Search for the cell housing the specified text and yield its [X, Y] center coordinate. 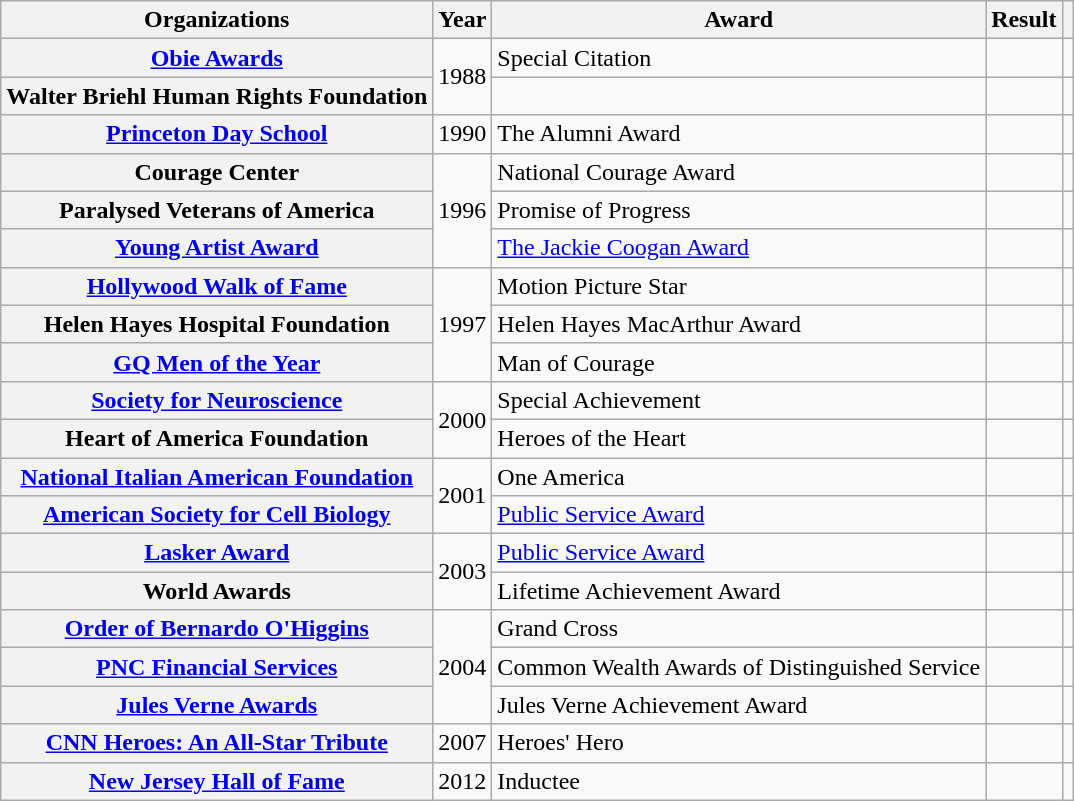
2007 [462, 743]
Helen Hayes Hospital Foundation [217, 324]
1996 [462, 210]
The Jackie Coogan Award [739, 248]
Heroes' Hero [739, 743]
Grand Cross [739, 629]
Motion Picture Star [739, 286]
GQ Men of the Year [217, 362]
Man of Courage [739, 362]
National Italian American Foundation [217, 477]
Organizations [217, 20]
Walter Briehl Human Rights Foundation [217, 96]
Helen Hayes MacArthur Award [739, 324]
Common Wealth Awards of Distinguished Service [739, 667]
Award [739, 20]
Special Achievement [739, 400]
2004 [462, 667]
Lifetime Achievement Award [739, 591]
Order of Bernardo O'Higgins [217, 629]
2000 [462, 419]
1997 [462, 324]
National Courage Award [739, 172]
Young Artist Award [217, 248]
Special Citation [739, 58]
Courage Center [217, 172]
1988 [462, 77]
Jules Verne Achievement Award [739, 705]
Jules Verne Awards [217, 705]
1990 [462, 134]
Paralysed Veterans of America [217, 210]
2012 [462, 781]
Society for Neuroscience [217, 400]
Obie Awards [217, 58]
Promise of Progress [739, 210]
New Jersey Hall of Fame [217, 781]
Inductee [739, 781]
Heroes of the Heart [739, 438]
Princeton Day School [217, 134]
World Awards [217, 591]
Hollywood Walk of Fame [217, 286]
One America [739, 477]
American Society for Cell Biology [217, 515]
Year [462, 20]
Lasker Award [217, 553]
The Alumni Award [739, 134]
Result [1024, 20]
2001 [462, 496]
Heart of America Foundation [217, 438]
PNC Financial Services [217, 667]
2003 [462, 572]
CNN Heroes: An All-Star Tribute [217, 743]
